Return the [X, Y] coordinate for the center point of the cell that contains the specified text.  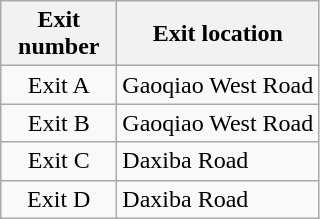
Exit number [59, 34]
Exit C [59, 161]
Exit D [59, 199]
Exit location [218, 34]
Exit A [59, 85]
Exit B [59, 123]
